Scan for the cell matching the given text and deliver its (X, Y) coordinate at center. 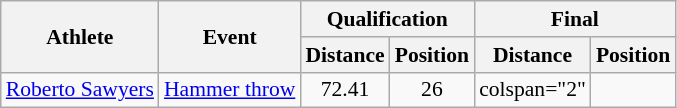
Qualification (387, 19)
Final (574, 19)
Roberto Sawyers (80, 90)
colspan="2" (532, 90)
Athlete (80, 36)
Event (230, 36)
Hammer throw (230, 90)
72.41 (344, 90)
26 (432, 90)
